From the cell containing the given text, extract its center point as (x, y) coordinate. 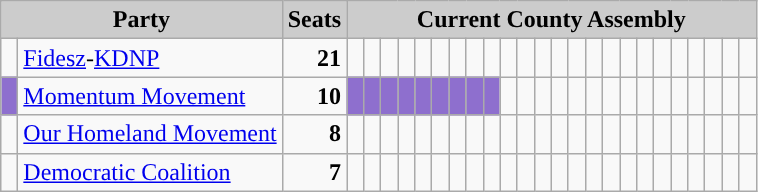
21 (314, 58)
Seats (314, 20)
Fidesz-KDNP (150, 58)
8 (314, 134)
10 (314, 96)
Democratic Coalition (150, 172)
Party (142, 20)
Current County Assembly (552, 20)
Our Homeland Movement (150, 134)
7 (314, 172)
Momentum Movement (150, 96)
